Pinpoint the cell where the given text exists, returning its (X, Y) midpoint coordinate. 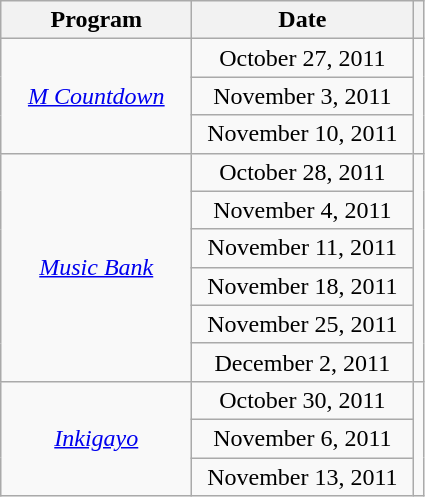
November 13, 2011 (302, 477)
October 27, 2011 (302, 58)
Inkigayo (96, 438)
November 3, 2011 (302, 96)
October 30, 2011 (302, 400)
December 2, 2011 (302, 362)
Date (302, 20)
November 18, 2011 (302, 286)
Program (96, 20)
October 28, 2011 (302, 172)
November 10, 2011 (302, 134)
November 11, 2011 (302, 248)
November 25, 2011 (302, 324)
Music Bank (96, 267)
November 4, 2011 (302, 210)
November 6, 2011 (302, 438)
M Countdown (96, 96)
